Determine the (x, y) coordinate at the center of the cell enclosing the given text.  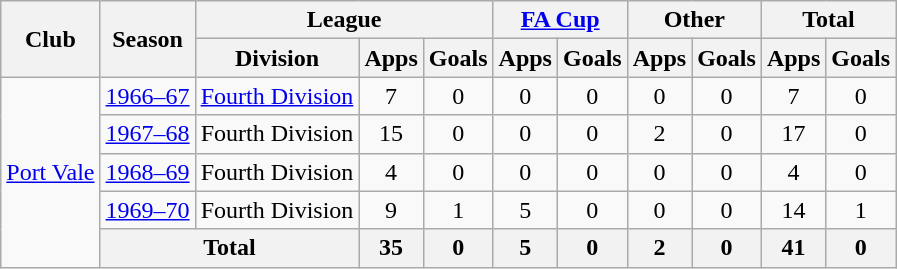
1968–69 (148, 172)
Port Vale (50, 172)
Division (277, 58)
FA Cup (560, 20)
15 (391, 134)
Other (694, 20)
14 (793, 210)
9 (391, 210)
1969–70 (148, 210)
41 (793, 248)
1966–67 (148, 96)
1967–68 (148, 134)
Club (50, 39)
League (344, 20)
35 (391, 248)
17 (793, 134)
Season (148, 39)
